Extract the [x, y] coordinate from the center of the cell holding the provided text.  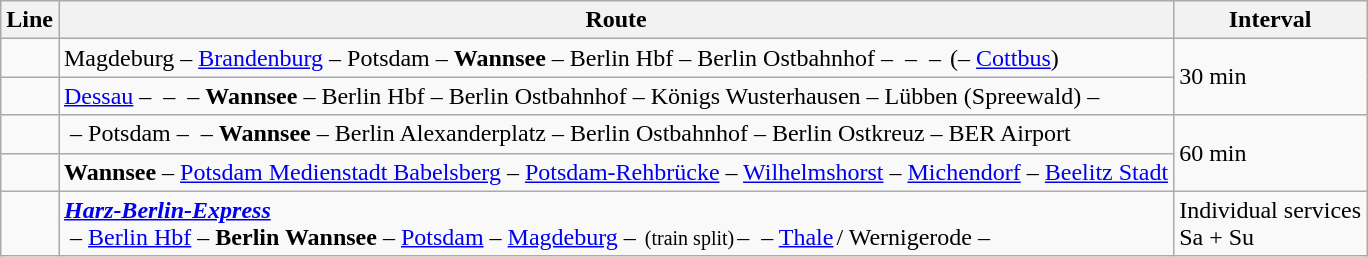
Magdeburg – Brandenburg – Potsdam – Wannsee – Berlin Hbf – Berlin Ostbahnhof – – – (– Cottbus) [616, 58]
Individual servicesSa + Su [1270, 224]
Dessau – – – Wannsee – Berlin Hbf – Berlin Ostbahnhof – Königs Wusterhausen – Lübben (Spreewald) – [616, 96]
Interval [1270, 20]
Route [616, 20]
Wannsee – Potsdam Medienstadt Babelsberg – Potsdam-Rehbrücke – Wilhelmshorst – Michendorf – Beelitz Stadt [616, 172]
Harz-Berlin-Express – Berlin Hbf – Berlin Wannsee – Potsdam – Magdeburg – (train split) – – Thale / Wernigerode – [616, 224]
60 min [1270, 153]
Line [30, 20]
– Potsdam – – Wannsee – Berlin Alexanderplatz – Berlin Ostbahnhof – Berlin Ostkreuz – BER Airport [616, 134]
30 min [1270, 77]
